Determine the (x, y) coordinate at the center of the cell enclosing the given text.  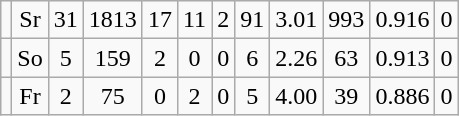
0.913 (402, 58)
Sr (30, 20)
0.916 (402, 20)
39 (346, 96)
31 (66, 20)
6 (252, 58)
63 (346, 58)
75 (112, 96)
0.886 (402, 96)
17 (160, 20)
Fr (30, 96)
1813 (112, 20)
2.26 (296, 58)
159 (112, 58)
993 (346, 20)
4.00 (296, 96)
91 (252, 20)
11 (194, 20)
3.01 (296, 20)
So (30, 58)
